Scan for the cell matching the given text and deliver its [X, Y] coordinate at center. 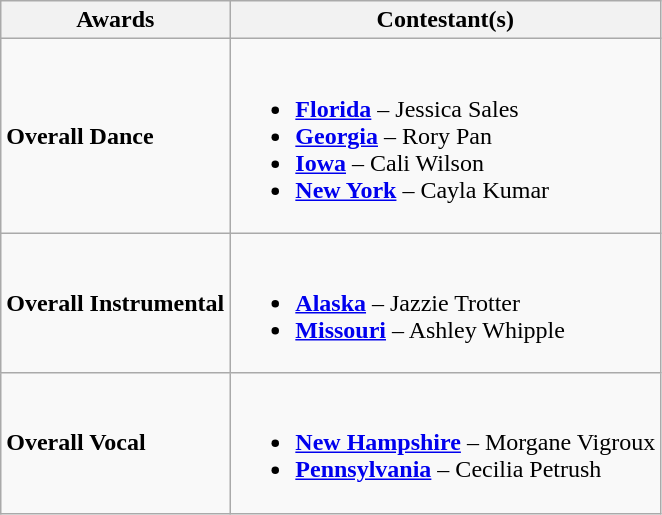
Alaska – Jazzie Trotter Missouri – Ashley Whipple [446, 303]
New Hampshire – Morgane Vigroux Pennsylvania – Cecilia Petrush [446, 443]
Overall Dance [116, 136]
Overall Instrumental [116, 303]
Florida – Jessica Sales Georgia – Rory Pan Iowa – Cali Wilson New York – Cayla Kumar [446, 136]
Awards [116, 20]
Contestant(s) [446, 20]
Overall Vocal [116, 443]
